Return [x, y] of the center of cell containing provided text 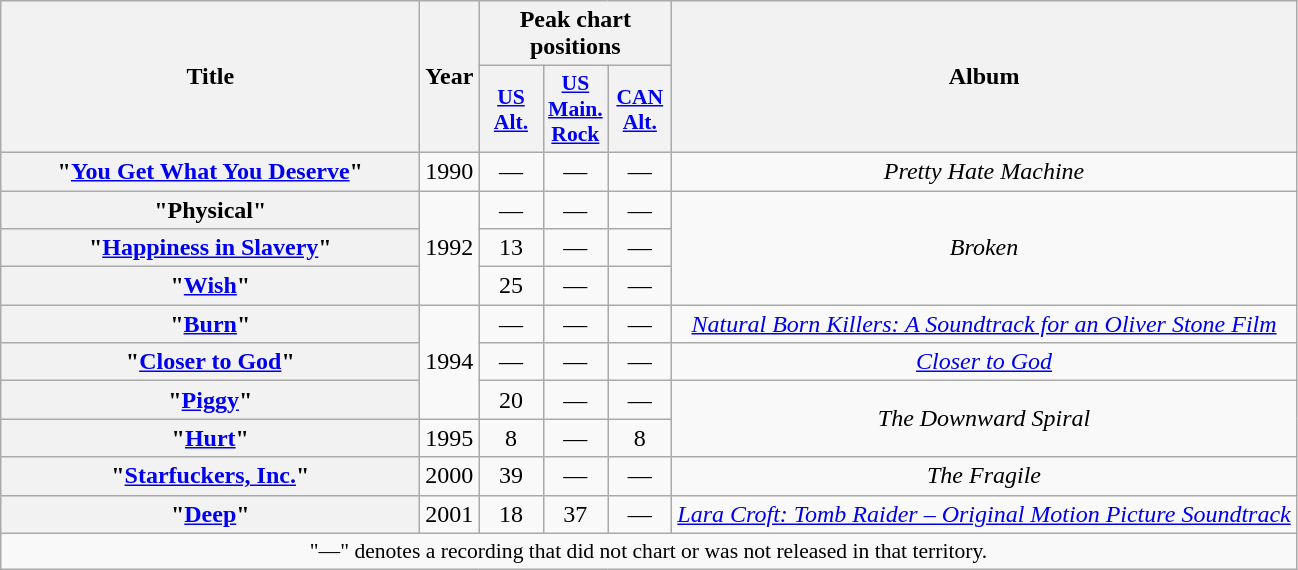
"You Get What You Deserve" [210, 171]
37 [576, 514]
"Wish" [210, 286]
"—" denotes a recording that did not chart or was not released in that territory. [648, 551]
"Closer to God" [210, 362]
"Physical" [210, 209]
"Deep" [210, 514]
39 [511, 476]
25 [511, 286]
13 [511, 248]
1994 [450, 362]
Lara Croft: Tomb Raider – Original Motion Picture Soundtrack [984, 514]
USAlt. [511, 110]
"Burn" [210, 324]
CANAlt. [640, 110]
"Hurt" [210, 438]
Peak chart positions [576, 34]
"Piggy" [210, 400]
Year [450, 77]
20 [511, 400]
1990 [450, 171]
Natural Born Killers: A Soundtrack for an Oliver Stone Film [984, 324]
Broken [984, 247]
Closer to God [984, 362]
2001 [450, 514]
"Starfuckers, Inc." [210, 476]
The Fragile [984, 476]
Pretty Hate Machine [984, 171]
1995 [450, 438]
USMain.Rock [576, 110]
1992 [450, 247]
Title [210, 77]
"Happiness in Slavery" [210, 248]
The Downward Spiral [984, 419]
18 [511, 514]
2000 [450, 476]
Album [984, 77]
